Search for the cell housing the specified text and yield its (X, Y) center coordinate. 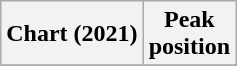
Chart (2021) (72, 34)
Peakposition (189, 34)
